Capture the cell that displays the provided text and extract its (X, Y) central coordinate. 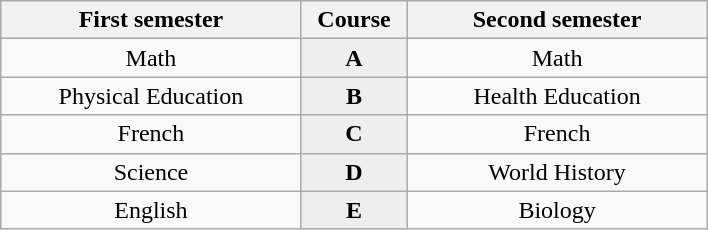
A (354, 58)
B (354, 96)
First semester (150, 20)
Physical Education (150, 96)
Course (354, 20)
Science (150, 172)
Health Education (558, 96)
C (354, 134)
D (354, 172)
Second semester (558, 20)
English (150, 210)
World History (558, 172)
Biology (558, 210)
E (354, 210)
